Identify which cell holds the provided text, then report its (X, Y) central coordinate. 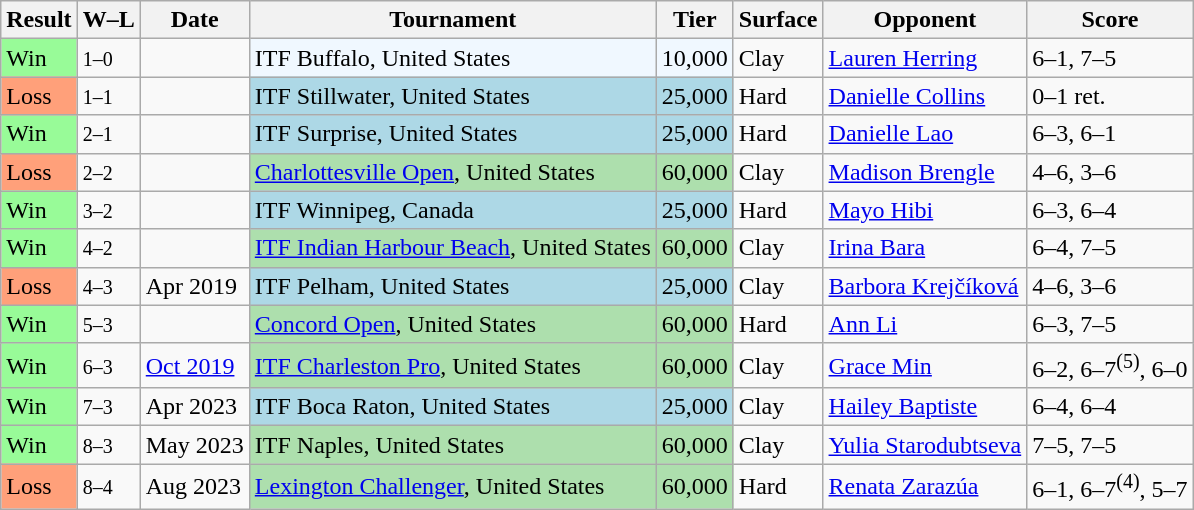
ITF Naples, United States (452, 445)
Lexington Challenger, United States (452, 486)
ITF Pelham, United States (452, 286)
6–3, 6–4 (1110, 210)
ITF Surprise, United States (452, 134)
Concord Open, United States (452, 324)
0–1 ret. (1110, 96)
ITF Stillwater, United States (452, 96)
Yulia Starodubtseva (925, 445)
4–2 (108, 248)
Ann Li (925, 324)
6–1, 6–7(4), 5–7 (1110, 486)
7–5, 7–5 (1110, 445)
Date (194, 20)
10,000 (694, 58)
6–4, 6–4 (1110, 407)
Madison Brengle (925, 172)
6–3, 7–5 (1110, 324)
Result (39, 20)
ITF Charleston Pro, United States (452, 366)
4–3 (108, 286)
Tier (694, 20)
Surface (778, 20)
ITF Indian Harbour Beach, United States (452, 248)
May 2023 (194, 445)
Opponent (925, 20)
Hailey Baptiste (925, 407)
3–2 (108, 210)
Danielle Lao (925, 134)
Oct 2019 (194, 366)
2–1 (108, 134)
6–2, 6–7(5), 6–0 (1110, 366)
W–L (108, 20)
Score (1110, 20)
1–0 (108, 58)
Mayo Hibi (925, 210)
Charlottesville Open, United States (452, 172)
Tournament (452, 20)
Irina Bara (925, 248)
8–3 (108, 445)
7–3 (108, 407)
Renata Zarazúa (925, 486)
ITF Winnipeg, Canada (452, 210)
Barbora Krejčíková (925, 286)
Apr 2023 (194, 407)
8–4 (108, 486)
Apr 2019 (194, 286)
6–4, 7–5 (1110, 248)
6–1, 7–5 (1110, 58)
Grace Min (925, 366)
ITF Boca Raton, United States (452, 407)
1–1 (108, 96)
Danielle Collins (925, 96)
2–2 (108, 172)
Lauren Herring (925, 58)
Aug 2023 (194, 486)
ITF Buffalo, United States (452, 58)
6–3 (108, 366)
5–3 (108, 324)
6–3, 6–1 (1110, 134)
